Locate the cell with the specified text and output its [x, y] center coordinate. 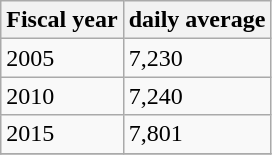
7,230 [197, 58]
Fiscal year [62, 20]
2010 [62, 96]
daily average [197, 20]
7,801 [197, 134]
7,240 [197, 96]
2005 [62, 58]
2015 [62, 134]
